Extract the (x, y) coordinate from the center of the cell holding the provided text.  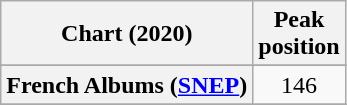
Peakposition (299, 34)
Chart (2020) (127, 34)
French Albums (SNEP) (127, 85)
146 (299, 85)
